Search for the cell housing the specified text and yield its (x, y) center coordinate. 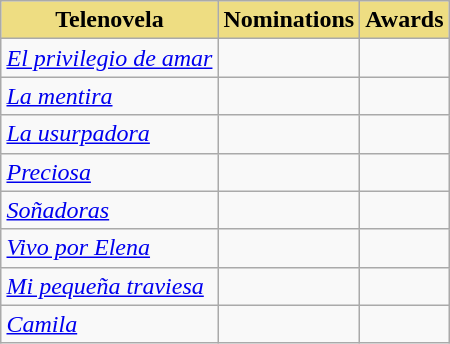
Preciosa (110, 172)
Awards (404, 20)
La usurpadora (110, 134)
El privilegio de amar (110, 58)
Soñadoras (110, 210)
La mentira (110, 96)
Telenovela (110, 20)
Mi pequeña traviesa (110, 286)
Nominations (289, 20)
Camila (110, 324)
Vivo por Elena (110, 248)
